Extract the (X, Y) coordinate from the center of the cell holding the provided text.  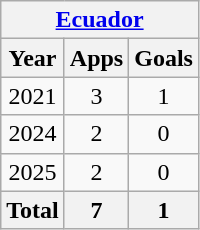
3 (96, 96)
Year (33, 58)
Goals (164, 58)
7 (96, 210)
2024 (33, 134)
2021 (33, 96)
Total (33, 210)
Ecuador (100, 20)
Apps (96, 58)
2025 (33, 172)
